Determine the [x, y] coordinate at the center of the cell enclosing the given text.  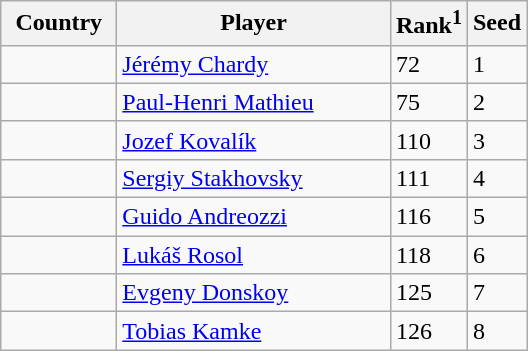
Seed [496, 24]
126 [428, 331]
72 [428, 64]
Evgeny Donskoy [254, 293]
Guido Andreozzi [254, 217]
Tobias Kamke [254, 331]
111 [428, 178]
7 [496, 293]
Paul-Henri Mathieu [254, 102]
3 [496, 140]
Jérémy Chardy [254, 64]
4 [496, 178]
125 [428, 293]
110 [428, 140]
Rank1 [428, 24]
Player [254, 24]
Jozef Kovalík [254, 140]
6 [496, 255]
Country [59, 24]
75 [428, 102]
8 [496, 331]
Lukáš Rosol [254, 255]
5 [496, 217]
1 [496, 64]
Sergiy Stakhovsky [254, 178]
2 [496, 102]
118 [428, 255]
116 [428, 217]
